Provide the (x, y) coordinate of the cell's center where the given text is located.  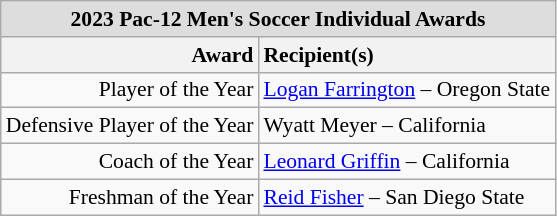
Player of the Year (130, 90)
Recipient(s) (406, 55)
Logan Farrington – Oregon State (406, 90)
Defensive Player of the Year (130, 126)
2023 Pac-12 Men's Soccer Individual Awards (278, 19)
Wyatt Meyer – California (406, 126)
Reid Fisher – San Diego State (406, 197)
Award (130, 55)
Freshman of the Year (130, 197)
Coach of the Year (130, 162)
Leonard Griffin – California (406, 162)
